Scan for the cell matching the given text and deliver its (x, y) coordinate at center. 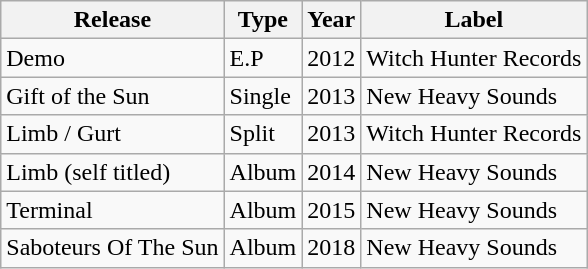
2018 (332, 248)
Limb (self titled) (112, 172)
Label (474, 20)
2012 (332, 58)
Release (112, 20)
2015 (332, 210)
Year (332, 20)
2014 (332, 172)
Limb / Gurt (112, 134)
Terminal (112, 210)
Saboteurs Of The Sun (112, 248)
Type (263, 20)
Demo (112, 58)
E.P (263, 58)
Gift of the Sun (112, 96)
Single (263, 96)
Split (263, 134)
